Pinpoint the cell where the given text exists, returning its [X, Y] midpoint coordinate. 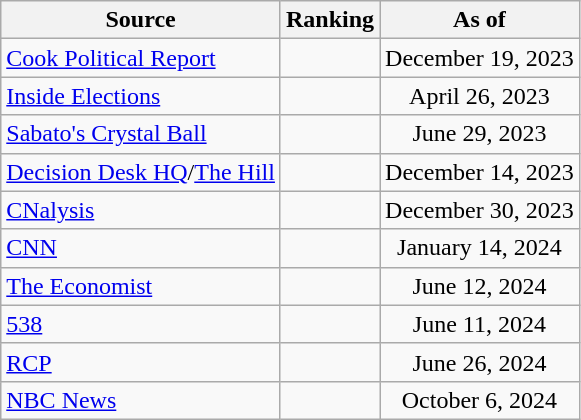
CNalysis [141, 210]
June 11, 2024 [480, 324]
June 12, 2024 [480, 286]
January 14, 2024 [480, 248]
NBC News [141, 400]
As of [480, 20]
CNN [141, 248]
December 19, 2023 [480, 58]
December 30, 2023 [480, 210]
December 14, 2023 [480, 172]
Inside Elections [141, 96]
Source [141, 20]
RCP [141, 362]
April 26, 2023 [480, 96]
Cook Political Report [141, 58]
June 26, 2024 [480, 362]
October 6, 2024 [480, 400]
Decision Desk HQ/The Hill [141, 172]
Sabato's Crystal Ball [141, 134]
Ranking [330, 20]
The Economist [141, 286]
538 [141, 324]
June 29, 2023 [480, 134]
